Return [x, y] of the center of cell containing provided text 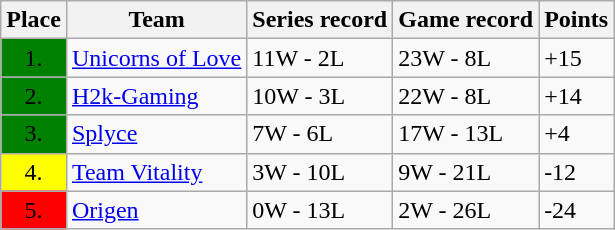
Origen [156, 210]
-12 [576, 172]
Series record [320, 20]
10W - 3L [320, 96]
3. [34, 134]
Unicorns of Love [156, 58]
1. [34, 58]
17W - 13L [466, 134]
3W - 10L [320, 172]
23W - 8L [466, 58]
Splyce [156, 134]
2. [34, 96]
7W - 6L [320, 134]
-24 [576, 210]
2W - 26L [466, 210]
+15 [576, 58]
5. [34, 210]
4. [34, 172]
0W - 13L [320, 210]
Points [576, 20]
+14 [576, 96]
11W - 2L [320, 58]
Game record [466, 20]
Team Vitality [156, 172]
+4 [576, 134]
Team [156, 20]
H2k-Gaming [156, 96]
9W - 21L [466, 172]
22W - 8L [466, 96]
Place [34, 20]
